Extract the [X, Y] coordinate from the center of the cell holding the provided text.  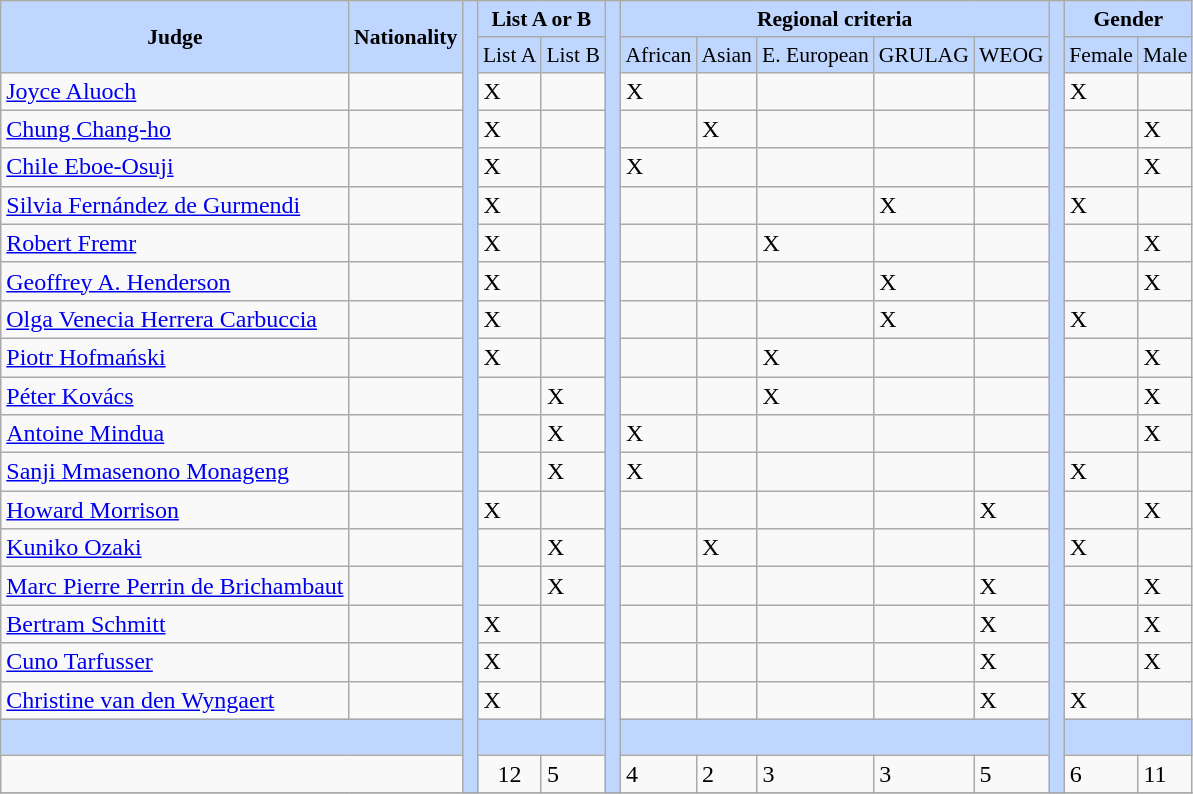
WEOG [1012, 54]
Nationality [406, 36]
2 [726, 774]
Bertram Schmitt [175, 624]
Regional criteria [834, 19]
Silvia Fernández de Gurmendi [175, 205]
Olga Venecia Herrera Carbuccia [175, 319]
Marc Pierre Perrin de Brichambaut [175, 586]
Joyce Aluoch [175, 91]
Chile Eboe-Osuji [175, 167]
Christine van den Wyngaert [175, 700]
Sanji Mmasenono Monageng [175, 472]
Piotr Hofmański [175, 357]
6 [1101, 774]
4 [658, 774]
List A [510, 54]
GRULAG [924, 54]
List B [573, 54]
Robert Fremr [175, 243]
12 [510, 774]
E. European [816, 54]
Gender [1128, 19]
Male [1165, 54]
Cuno Tarfusser [175, 662]
Asian [726, 54]
African [658, 54]
Kuniko Ozaki [175, 548]
Antoine Mindua [175, 434]
Chung Chang-ho [175, 129]
Judge [175, 36]
Howard Morrison [175, 510]
Female [1101, 54]
List A or B [542, 19]
Geoffrey A. Henderson [175, 281]
Péter Kovács [175, 395]
11 [1165, 774]
